Return the [X, Y] coordinate for the center point of the cell that contains the specified text.  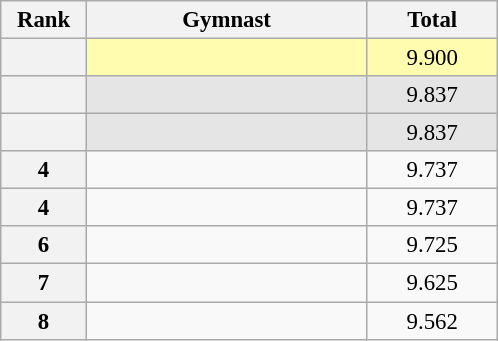
9.562 [432, 321]
Rank [44, 20]
7 [44, 283]
Total [432, 20]
8 [44, 321]
9.625 [432, 283]
Gymnast [226, 20]
6 [44, 245]
9.900 [432, 58]
9.725 [432, 245]
